Scan for the cell matching the given text and deliver its (x, y) coordinate at center. 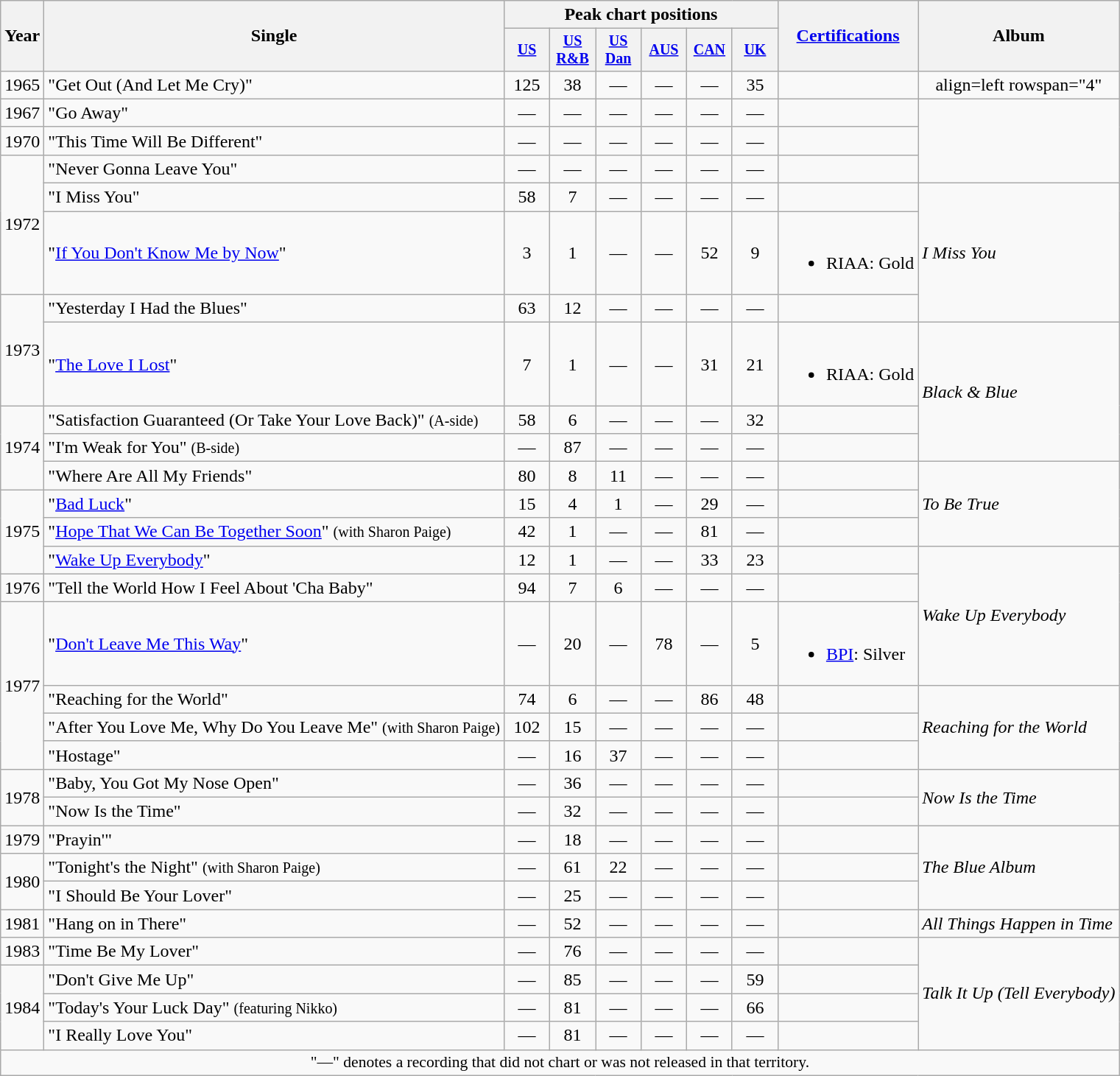
1978 (22, 797)
94 (527, 588)
4 (573, 504)
To Be True (1019, 504)
"If You Don't Know Me by Now" (274, 253)
74 (527, 699)
1975 (22, 532)
USDan (618, 50)
37 (618, 755)
22 (618, 868)
US (527, 50)
"Prayin'" (274, 840)
UK (755, 50)
"Time Be My Lover" (274, 952)
"Bad Luck" (274, 504)
Wake Up Everybody (1019, 616)
59 (755, 980)
78 (663, 644)
20 (573, 644)
1980 (22, 882)
9 (755, 253)
USR&B (573, 50)
CAN (709, 50)
8 (573, 476)
1972 (22, 224)
I Miss You (1019, 253)
18 (573, 840)
16 (573, 755)
"Hope That We Can Be Together Soon" (with Sharon Paige) (274, 532)
AUS (663, 50)
"The Love I Lost" (274, 364)
"I Should Be Your Lover" (274, 896)
61 (573, 868)
80 (527, 476)
"Tonight's the Night" (with Sharon Paige) (274, 868)
21 (755, 364)
86 (709, 699)
1965 (22, 85)
All Things Happen in Time (1019, 924)
1974 (22, 448)
Album (1019, 36)
33 (709, 560)
BPI: Silver (848, 644)
76 (573, 952)
Talk It Up (Tell Everybody) (1019, 994)
1981 (22, 924)
Certifications (848, 36)
31 (709, 364)
"Hang on in There" (274, 924)
Now Is the Time (1019, 797)
"Go Away" (274, 113)
"I'm Weak for You" (B-side) (274, 448)
5 (755, 644)
29 (709, 504)
38 (573, 85)
"—" denotes a recording that did not chart or was not released in that territory. (560, 1063)
1970 (22, 141)
"Get Out (And Let Me Cry)" (274, 85)
102 (527, 727)
"Where Are All My Friends" (274, 476)
Year (22, 36)
23 (755, 560)
36 (573, 783)
align=left rowspan="4" (1019, 85)
The Blue Album (1019, 868)
"Baby, You Got My Nose Open" (274, 783)
63 (527, 309)
"Now Is the Time" (274, 812)
85 (573, 980)
"Wake Up Everybody" (274, 560)
1979 (22, 840)
1976 (22, 588)
42 (527, 532)
"Tell the World How I Feel About 'Cha Baby" (274, 588)
66 (755, 1008)
35 (755, 85)
"I Really Love You" (274, 1035)
"After You Love Me, Why Do You Leave Me" (with Sharon Paige) (274, 727)
Black & Blue (1019, 392)
"This Time Will Be Different" (274, 141)
Reaching for the World (1019, 727)
1983 (22, 952)
"Yesterday I Had the Blues" (274, 309)
"Don't Give Me Up" (274, 980)
"Reaching for the World" (274, 699)
1973 (22, 351)
87 (573, 448)
"Hostage" (274, 755)
"Don't Leave Me This Way" (274, 644)
Single (274, 36)
3 (527, 253)
Peak chart positions (641, 15)
"I Miss You" (274, 197)
"Satisfaction Guaranteed (Or Take Your Love Back)" (A-side) (274, 420)
"Today's Your Luck Day" (featuring Nikko) (274, 1008)
1967 (22, 113)
1984 (22, 1008)
"Never Gonna Leave You" (274, 169)
11 (618, 476)
25 (573, 896)
48 (755, 699)
1977 (22, 685)
125 (527, 85)
